Pinpoint the cell where the given text exists, returning its [X, Y] midpoint coordinate. 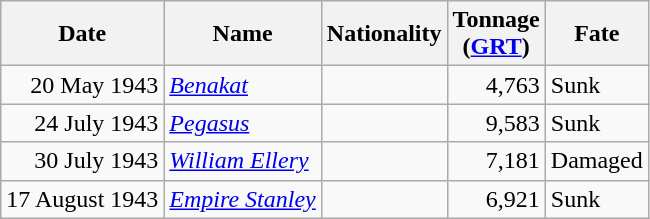
30 July 1943 [82, 161]
20 May 1943 [82, 85]
Tonnage(GRT) [496, 34]
24 July 1943 [82, 123]
17 August 1943 [82, 199]
Name [242, 34]
9,583 [496, 123]
4,763 [496, 85]
Empire Stanley [242, 199]
Date [82, 34]
Damaged [596, 161]
7,181 [496, 161]
6,921 [496, 199]
William Ellery [242, 161]
Fate [596, 34]
Nationality [384, 34]
Benakat [242, 85]
Pegasus [242, 123]
